Determine the (X, Y) coordinate at the center of the cell enclosing the given text.  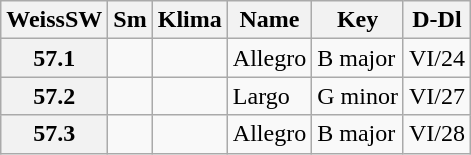
Name (269, 20)
57.3 (54, 134)
Largo (269, 96)
Sm (130, 20)
VI/27 (436, 96)
Klima (190, 20)
WeissSW (54, 20)
VI/28 (436, 134)
D-Dl (436, 20)
Key (358, 20)
G minor (358, 96)
57.1 (54, 58)
57.2 (54, 96)
VI/24 (436, 58)
